Search for the cell housing the specified text and yield its (x, y) center coordinate. 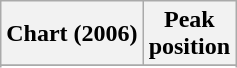
Peakposition (189, 34)
Chart (2006) (72, 34)
